Detect which cell encompasses the target text, then output its [x, y] center coordinate. 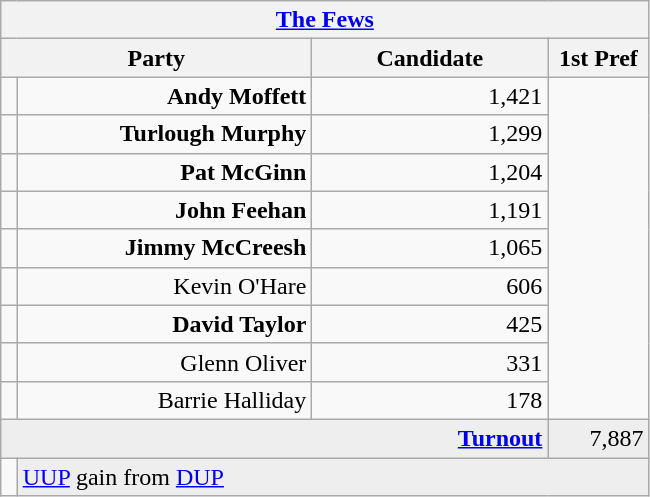
Jimmy McCreesh [164, 248]
1,065 [430, 248]
Turnout [274, 438]
1,191 [430, 210]
Party [156, 58]
1,299 [430, 134]
Turlough Murphy [164, 134]
Pat McGinn [164, 172]
1,204 [430, 172]
1st Pref [598, 58]
178 [430, 400]
Glenn Oliver [164, 362]
UUP gain from DUP [333, 477]
425 [430, 324]
The Fews [325, 20]
David Taylor [164, 324]
7,887 [598, 438]
331 [430, 362]
Andy Moffett [164, 96]
606 [430, 286]
Kevin O'Hare [164, 286]
Candidate [430, 58]
1,421 [430, 96]
John Feehan [164, 210]
Barrie Halliday [164, 400]
